Find where the given text appears and provide that cell's center as [x, y] coordinate. 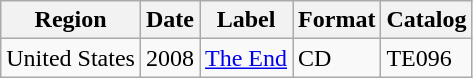
CD [337, 58]
Label [246, 20]
United States [71, 58]
Date [170, 20]
Catalog [426, 20]
Region [71, 20]
2008 [170, 58]
The End [246, 58]
TE096 [426, 58]
Format [337, 20]
